Identify which cell holds the provided text, then report its [X, Y] central coordinate. 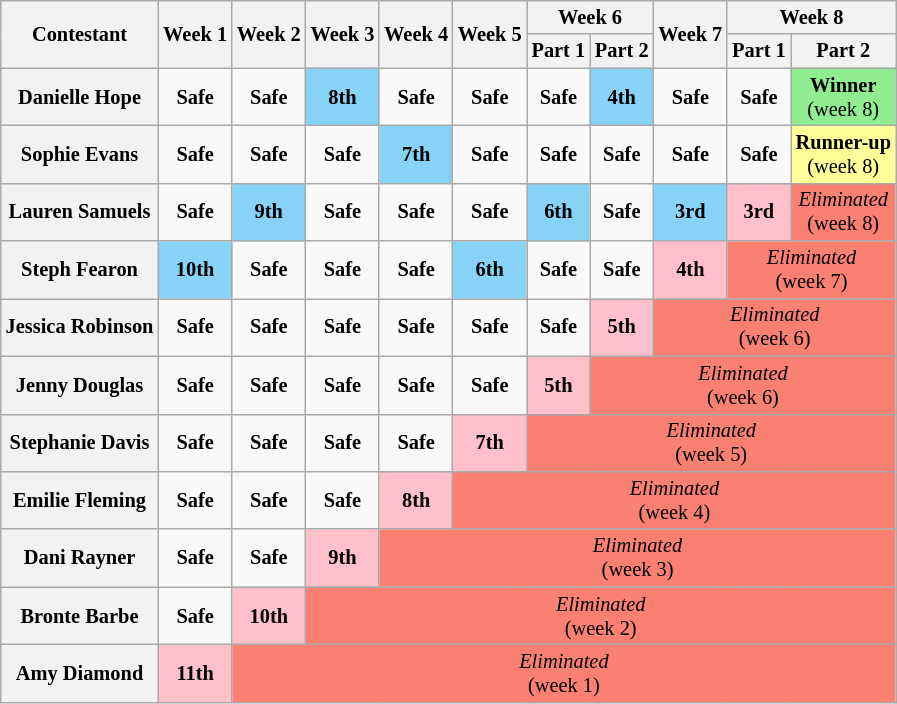
Danielle Hope [80, 97]
Week 2 [269, 34]
Eliminated(week 5) [712, 443]
Amy Diamond [80, 673]
Bronte Barbe [80, 616]
Steph Fearon [80, 270]
Week 5 [490, 34]
Dani Rayner [80, 558]
Eliminated(week 8) [844, 212]
Contestant [80, 34]
Sophie Evans [80, 154]
Eliminated(week 4) [674, 500]
Emilie Fleming [80, 500]
Jenny Douglas [80, 385]
Lauren Samuels [80, 212]
Week 6 [590, 17]
Eliminated(week 7) [812, 270]
Week 4 [416, 34]
Winner(week 8) [844, 97]
11th [195, 673]
Runner-up(week 8) [844, 154]
Stephanie Davis [80, 443]
Eliminated(week 1) [564, 673]
Week 8 [812, 17]
Week 3 [343, 34]
Eliminated(week 3) [638, 558]
Week 7 [690, 34]
Eliminated(week 2) [601, 616]
Week 1 [195, 34]
Jessica Robinson [80, 327]
